Return the (x, y) coordinate for the center point of the cell that contains the specified text.  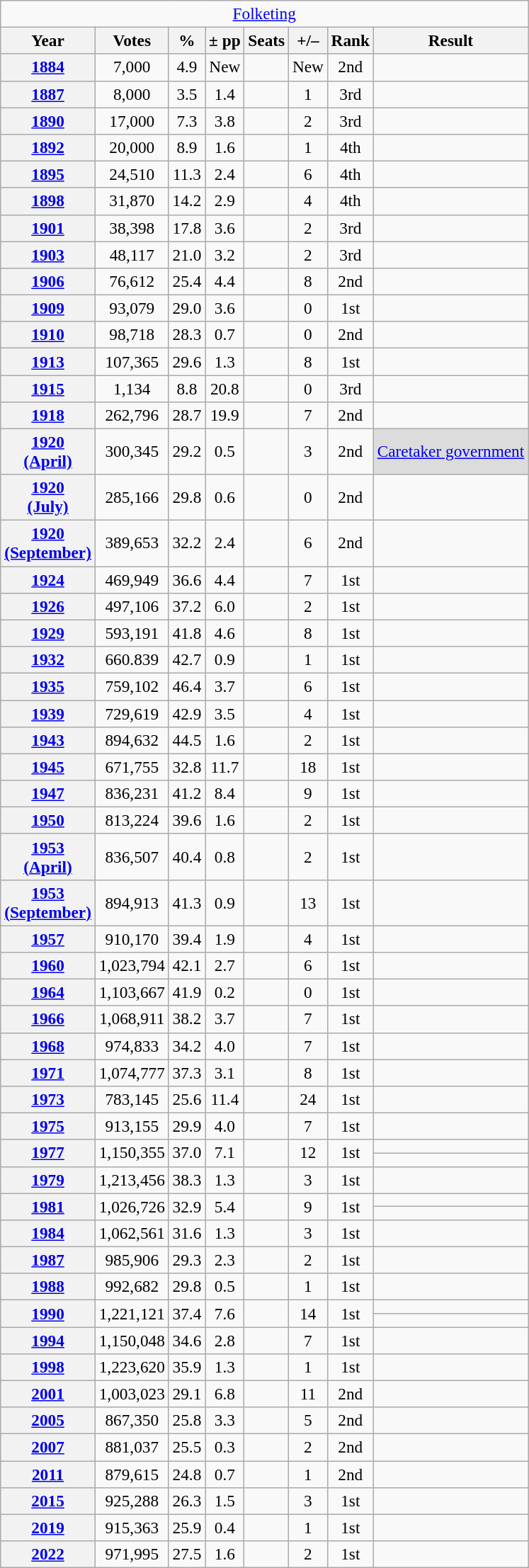
1910 (48, 335)
35.9 (187, 1367)
285,166 (132, 497)
Votes (132, 40)
19.9 (225, 415)
8.4 (225, 793)
Folketing (265, 13)
8.9 (187, 147)
1915 (48, 388)
29.1 (187, 1394)
671,755 (132, 767)
2005 (48, 1421)
1887 (48, 94)
24 (307, 1099)
1932 (48, 659)
894,913 (132, 902)
1,150,048 (132, 1340)
1957 (48, 938)
12 (307, 1153)
1890 (48, 120)
1981 (48, 1206)
Year (48, 40)
41.8 (187, 633)
2015 (48, 1501)
262,796 (132, 415)
4.6 (225, 633)
1990 (48, 1313)
11.4 (225, 1099)
915,363 (132, 1528)
1,003,023 (132, 1394)
1,026,726 (132, 1206)
25.9 (187, 1528)
37.2 (187, 606)
24.8 (187, 1474)
11 (307, 1394)
0.3 (225, 1447)
+/– (307, 40)
1898 (48, 201)
48,117 (132, 254)
660.839 (132, 659)
34.2 (187, 1046)
1994 (48, 1340)
836,231 (132, 793)
985,906 (132, 1260)
3.2 (225, 254)
894,632 (132, 740)
469,949 (132, 579)
1,134 (132, 388)
2007 (48, 1447)
29.3 (187, 1260)
6.8 (225, 1394)
1,150,355 (132, 1153)
1966 (48, 1019)
1950 (48, 820)
1935 (48, 686)
3.1 (225, 1072)
25.4 (187, 281)
32.9 (187, 1206)
1884 (48, 67)
1968 (48, 1046)
31,870 (132, 201)
32.8 (187, 767)
3.3 (225, 1421)
1906 (48, 281)
Result (450, 40)
28.7 (187, 415)
1987 (48, 1260)
300,345 (132, 452)
1,223,620 (132, 1367)
1953(September) (48, 902)
27.5 (187, 1554)
41.9 (187, 992)
Seats (266, 40)
39.6 (187, 820)
24,510 (132, 174)
17,000 (132, 120)
2.7 (225, 965)
1920(September) (48, 542)
6.0 (225, 606)
1913 (48, 361)
98,718 (132, 335)
1947 (48, 793)
1892 (48, 147)
7.3 (187, 120)
44.5 (187, 740)
107,365 (132, 361)
37.0 (187, 1153)
1,213,456 (132, 1180)
1960 (48, 965)
2011 (48, 1474)
20,000 (132, 147)
11.7 (225, 767)
497,106 (132, 606)
38.3 (187, 1180)
1918 (48, 415)
13 (307, 902)
3.8 (225, 120)
1,023,794 (132, 965)
14 (307, 1313)
913,155 (132, 1126)
1,062,561 (132, 1233)
1,074,777 (132, 1072)
1975 (48, 1126)
14.2 (187, 201)
38,398 (132, 228)
867,350 (132, 1421)
1903 (48, 254)
76,612 (132, 281)
29.2 (187, 452)
7.1 (225, 1153)
% (187, 40)
37.3 (187, 1072)
7.6 (225, 1313)
881,037 (132, 1447)
93,079 (132, 308)
2019 (48, 1528)
0.8 (225, 857)
1964 (48, 992)
1973 (48, 1099)
29.0 (187, 308)
992,682 (132, 1287)
813,224 (132, 820)
389,653 (132, 542)
2.3 (225, 1260)
974,833 (132, 1046)
1977 (48, 1153)
1,221,121 (132, 1313)
1924 (48, 579)
1926 (48, 606)
759,102 (132, 686)
1.4 (225, 94)
20.8 (225, 388)
Caretaker government (450, 452)
1901 (48, 228)
41.3 (187, 902)
1895 (48, 174)
1,103,667 (132, 992)
910,170 (132, 938)
971,995 (132, 1554)
40.4 (187, 857)
42.7 (187, 659)
2.9 (225, 201)
25.8 (187, 1421)
0.6 (225, 497)
26.3 (187, 1501)
28.3 (187, 335)
8,000 (132, 94)
1945 (48, 767)
1929 (48, 633)
593,191 (132, 633)
1920(July) (48, 497)
0.4 (225, 1528)
5 (307, 1421)
1,068,911 (132, 1019)
1.9 (225, 938)
783,145 (132, 1099)
1939 (48, 713)
1998 (48, 1367)
1984 (48, 1233)
0.2 (225, 992)
879,615 (132, 1474)
11.3 (187, 174)
18 (307, 767)
32.2 (187, 542)
1953(April) (48, 857)
17.8 (187, 228)
4.9 (187, 67)
1.5 (225, 1501)
836,507 (132, 857)
1971 (48, 1072)
1909 (48, 308)
31.6 (187, 1233)
38.2 (187, 1019)
1979 (48, 1180)
7,000 (132, 67)
729,619 (132, 713)
25.6 (187, 1099)
36.6 (187, 579)
5.4 (225, 1206)
8.8 (187, 388)
39.4 (187, 938)
42.9 (187, 713)
± pp (225, 40)
34.6 (187, 1340)
925,288 (132, 1501)
37.4 (187, 1313)
2.8 (225, 1340)
29.9 (187, 1126)
42.1 (187, 965)
1920(April) (48, 452)
Rank (350, 40)
25.5 (187, 1447)
41.2 (187, 793)
2001 (48, 1394)
1943 (48, 740)
29.6 (187, 361)
46.4 (187, 686)
1988 (48, 1287)
2022 (48, 1554)
21.0 (187, 254)
